Return the [X, Y] coordinate for the center point of the cell that contains the specified text.  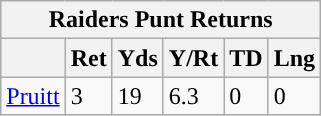
19 [138, 96]
Yds [138, 58]
TD [246, 58]
Ret [88, 58]
Y/Rt [193, 58]
Lng [294, 58]
6.3 [193, 96]
Pruitt [33, 96]
Raiders Punt Returns [161, 20]
3 [88, 96]
